Search for the cell housing the specified text and yield its (x, y) center coordinate. 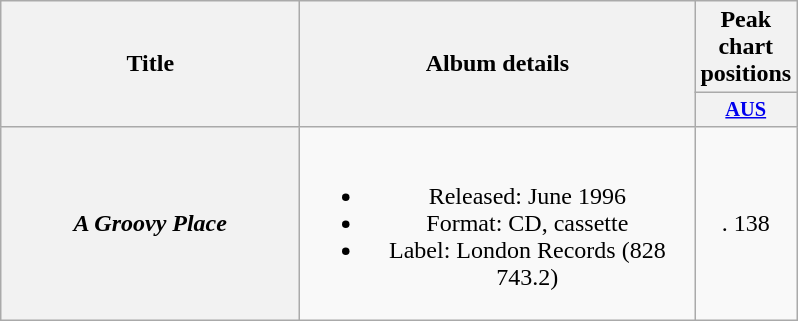
. 138 (746, 223)
Album details (498, 64)
A Groovy Place (150, 223)
AUS (746, 110)
Title (150, 64)
Peak chartpositions (746, 47)
Released: June 1996Format: CD, cassetteLabel: London Records (828 743.2) (498, 223)
